Locate the cell with the specified text and output its [X, Y] center coordinate. 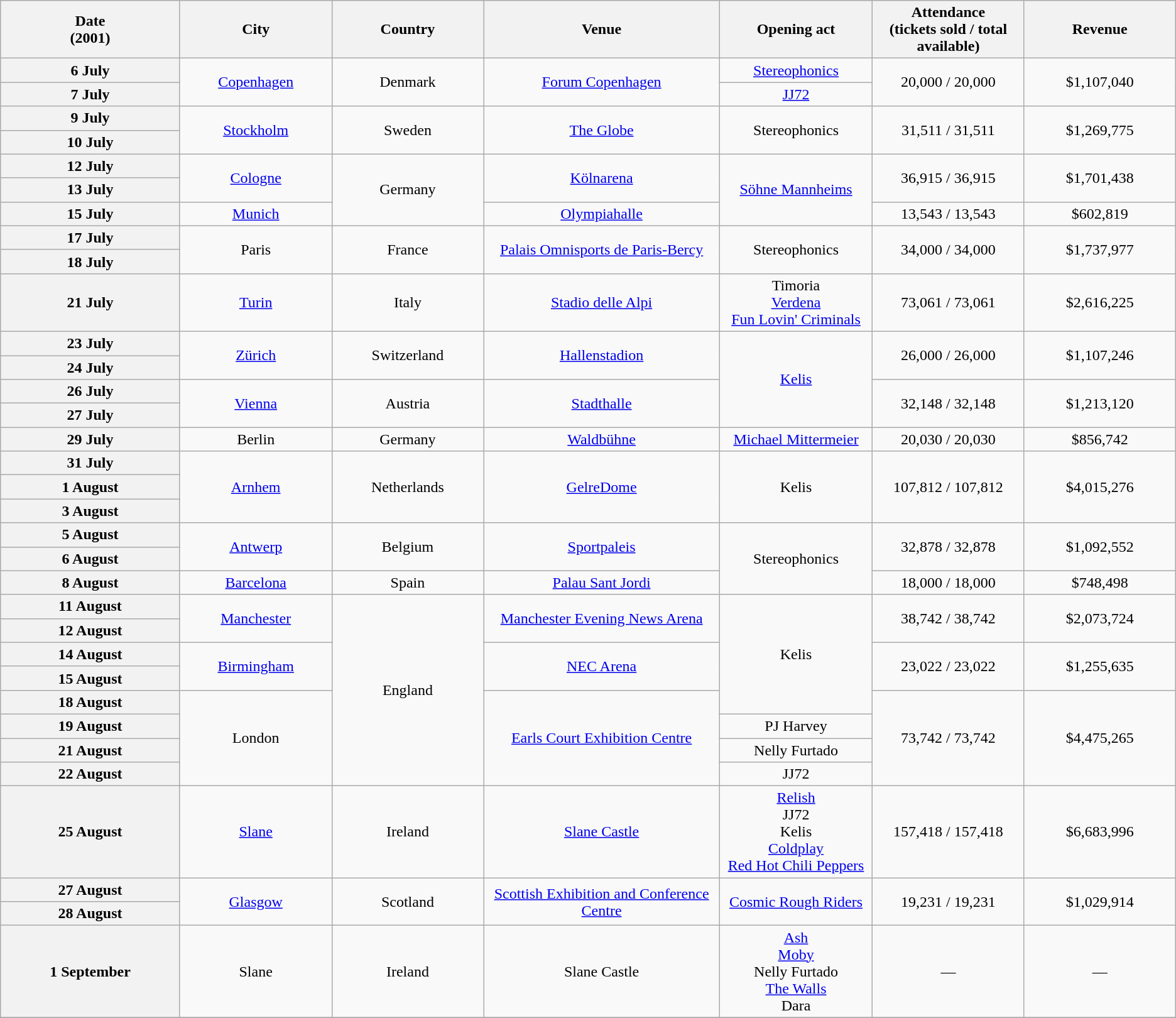
31,511 / 31,511 [949, 130]
Spain [408, 583]
Opening act [797, 30]
AshMobyNelly FurtadoThe WallsDara [797, 971]
25 August [90, 832]
7 July [90, 94]
Manchester [256, 618]
$2,073,724 [1099, 618]
Revenue [1099, 30]
15 August [90, 678]
31 July [90, 463]
26 July [90, 391]
Waldbühne [602, 439]
6 July [90, 70]
32,148 / 32,148 [949, 403]
Stockholm [256, 130]
London [256, 738]
Venue [602, 30]
29 July [90, 439]
27 July [90, 415]
11 August [90, 606]
Forum Copenhagen [602, 82]
TimoriaVerdenaFun Lovin' Criminals [797, 302]
Berlin [256, 439]
Palau Sant Jordi [602, 583]
Date(2001) [90, 30]
17 July [90, 238]
73,061 / 73,061 [949, 302]
12 August [90, 630]
20,000 / 20,000 [949, 82]
Austria [408, 403]
RelishJJ72KelisColdplayRed Hot Chili Peppers [797, 832]
$1,029,914 [1099, 902]
15 July [90, 214]
Turin [256, 302]
Country [408, 30]
Cologne [256, 178]
Olympiahalle [602, 214]
Söhne Mannheims [797, 190]
9 July [90, 118]
Copenhagen [256, 82]
Palais Omnisports de Paris-Bercy [602, 249]
$4,475,265 [1099, 738]
France [408, 249]
Arnhem [256, 487]
19 August [90, 726]
Sportpaleis [602, 547]
Attendance (tickets sold / total available) [949, 30]
$1,107,246 [1099, 355]
8 August [90, 583]
20,030 / 20,030 [949, 439]
Paris [256, 249]
Denmark [408, 82]
Antwerp [256, 547]
$1,092,552 [1099, 547]
Manchester Evening News Arena [602, 618]
3 August [90, 511]
10 July [90, 142]
157,418 / 157,418 [949, 832]
England [408, 690]
32,878 / 32,878 [949, 547]
Scotland [408, 902]
Munich [256, 214]
Birmingham [256, 666]
18,000 / 18,000 [949, 583]
Stadio delle Alpi [602, 302]
$748,498 [1099, 583]
Michael Mittermeier [797, 439]
12 July [90, 166]
21 July [90, 302]
Scottish Exhibition and Conference Centre [602, 902]
$1,269,775 [1099, 130]
1 August [90, 487]
$4,015,276 [1099, 487]
26,000 / 26,000 [949, 355]
Stadthalle [602, 403]
Zürich [256, 355]
22 August [90, 774]
Kölnarena [602, 178]
Earls Court Exhibition Centre [602, 738]
$1,701,438 [1099, 178]
34,000 / 34,000 [949, 249]
107,812 / 107,812 [949, 487]
$1,213,120 [1099, 403]
36,915 / 36,915 [949, 178]
6 August [90, 559]
$602,819 [1099, 214]
24 July [90, 368]
Sweden [408, 130]
Switzerland [408, 355]
$6,683,996 [1099, 832]
1 September [90, 971]
5 August [90, 535]
Hallenstadion [602, 355]
18 July [90, 261]
Belgium [408, 547]
Vienna [256, 403]
Glasgow [256, 902]
NEC Arena [602, 666]
$1,255,635 [1099, 666]
Italy [408, 302]
Barcelona [256, 583]
Netherlands [408, 487]
$2,616,225 [1099, 302]
23 July [90, 343]
27 August [90, 890]
Nelly Furtado [797, 750]
28 August [90, 914]
21 August [90, 750]
14 August [90, 654]
The Globe [602, 130]
GelreDome [602, 487]
23,022 / 23,022 [949, 666]
13 July [90, 190]
$1,107,040 [1099, 82]
Cosmic Rough Riders [797, 902]
PJ Harvey [797, 726]
73,742 / 73,742 [949, 738]
$856,742 [1099, 439]
19,231 / 19,231 [949, 902]
13,543 / 13,543 [949, 214]
$1,737,977 [1099, 249]
18 August [90, 702]
38,742 / 38,742 [949, 618]
City [256, 30]
